Determine the (X, Y) coordinate at the center of the cell enclosing the given text.  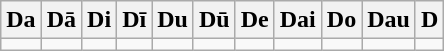
De (254, 20)
Dū (214, 20)
Di (100, 20)
Dī (134, 20)
Dau (389, 20)
Du (173, 20)
Do (341, 20)
Dā (61, 20)
Dai (298, 20)
Da (21, 20)
D (429, 20)
